For the text-containing cell, return its midpoint in [x, y] coordinate format. 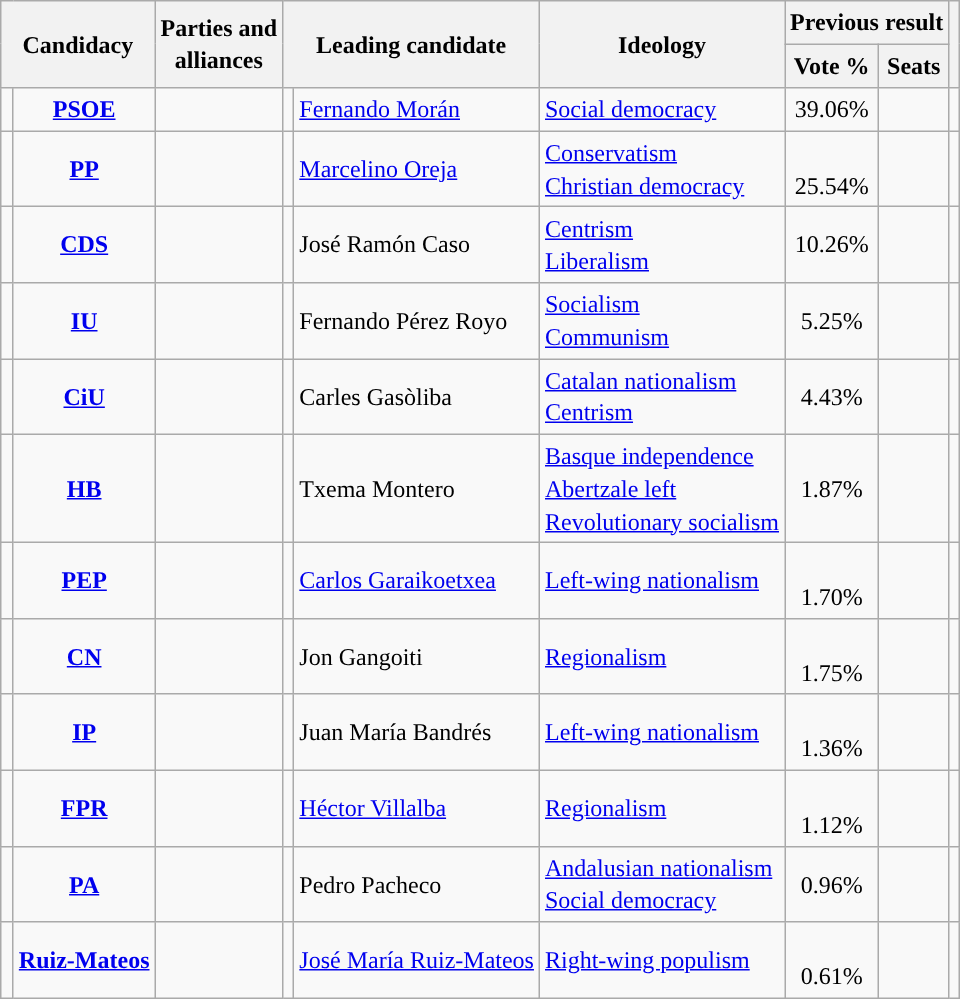
Ideology [662, 44]
1.36% [832, 732]
Basque independenceAbertzale leftRevolutionary socialism [662, 488]
PP [84, 169]
Pedro Pacheco [417, 884]
Candidacy [78, 44]
PSOE [84, 110]
HB [84, 488]
Seats [914, 66]
Carles Gasòliba [417, 397]
25.54% [832, 169]
Vote % [832, 66]
Carlos Garaikoetxea [417, 581]
Jon Gangoiti [417, 657]
10.26% [832, 245]
CDS [84, 245]
1.87% [832, 488]
José María Ruiz-Mateos [417, 960]
Marcelino Oreja [417, 169]
Parties andalliances [219, 44]
IP [84, 732]
39.06% [832, 110]
1.75% [832, 657]
Social democracy [662, 110]
Andalusian nationalismSocial democracy [662, 884]
PA [84, 884]
1.12% [832, 808]
ConservatismChristian democracy [662, 169]
CiU [84, 397]
Previous result [867, 22]
PEP [84, 581]
0.96% [832, 884]
Right-wing populism [662, 960]
1.70% [832, 581]
José Ramón Caso [417, 245]
Héctor Villalba [417, 808]
FPR [84, 808]
CN [84, 657]
Juan María Bandrés [417, 732]
Catalan nationalismCentrism [662, 397]
CentrismLiberalism [662, 245]
0.61% [832, 960]
5.25% [832, 321]
IU [84, 321]
Ruiz-Mateos [84, 960]
Leading candidate [412, 44]
Fernando Pérez Royo [417, 321]
4.43% [832, 397]
SocialismCommunism [662, 321]
Fernando Morán [417, 110]
Txema Montero [417, 488]
